Find where the given text appears and provide that cell's center as (X, Y) coordinate. 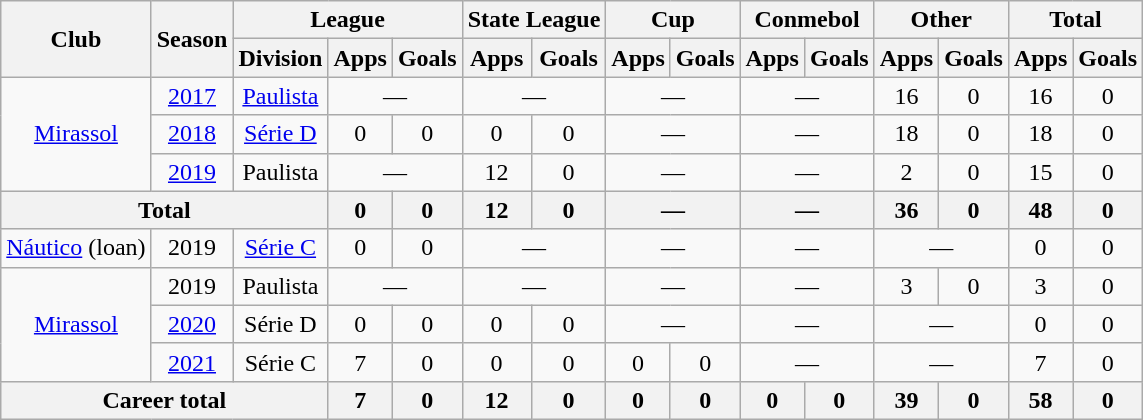
Conmebol (807, 20)
Náutico (loan) (76, 248)
2017 (192, 96)
2018 (192, 134)
2020 (192, 324)
58 (1040, 400)
48 (1040, 210)
Season (192, 39)
League (348, 20)
Club (76, 39)
Career total (164, 400)
Division (280, 58)
Other (941, 20)
State League (534, 20)
36 (906, 210)
15 (1040, 172)
39 (906, 400)
2 (906, 172)
Cup (673, 20)
2021 (192, 362)
